Find where the given text appears and provide that cell's center as (X, Y) coordinate. 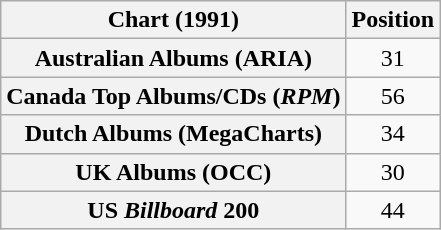
Chart (1991) (174, 20)
56 (393, 96)
Canada Top Albums/CDs (RPM) (174, 96)
UK Albums (OCC) (174, 172)
44 (393, 210)
30 (393, 172)
31 (393, 58)
Position (393, 20)
US Billboard 200 (174, 210)
Dutch Albums (MegaCharts) (174, 134)
Australian Albums (ARIA) (174, 58)
34 (393, 134)
